Identify which cell holds the provided text, then report its (X, Y) central coordinate. 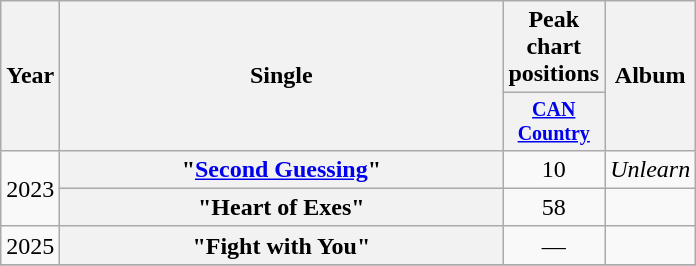
Peak chart positions (554, 47)
2025 (30, 245)
— (554, 245)
CAN Country (554, 122)
10 (554, 169)
"Fight with You" (282, 245)
2023 (30, 188)
"Heart of Exes" (282, 207)
Year (30, 76)
Single (282, 76)
"Second Guessing" (282, 169)
Album (650, 76)
58 (554, 207)
Unlearn (650, 169)
